Output the (X, Y) coordinate of the center of the cell containing the given text.  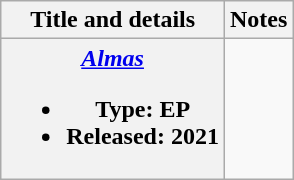
Title and details (113, 20)
Notes (258, 20)
AlmasType: EPReleased: 2021 (113, 109)
